Locate the cell with the specified text and output its (x, y) center coordinate. 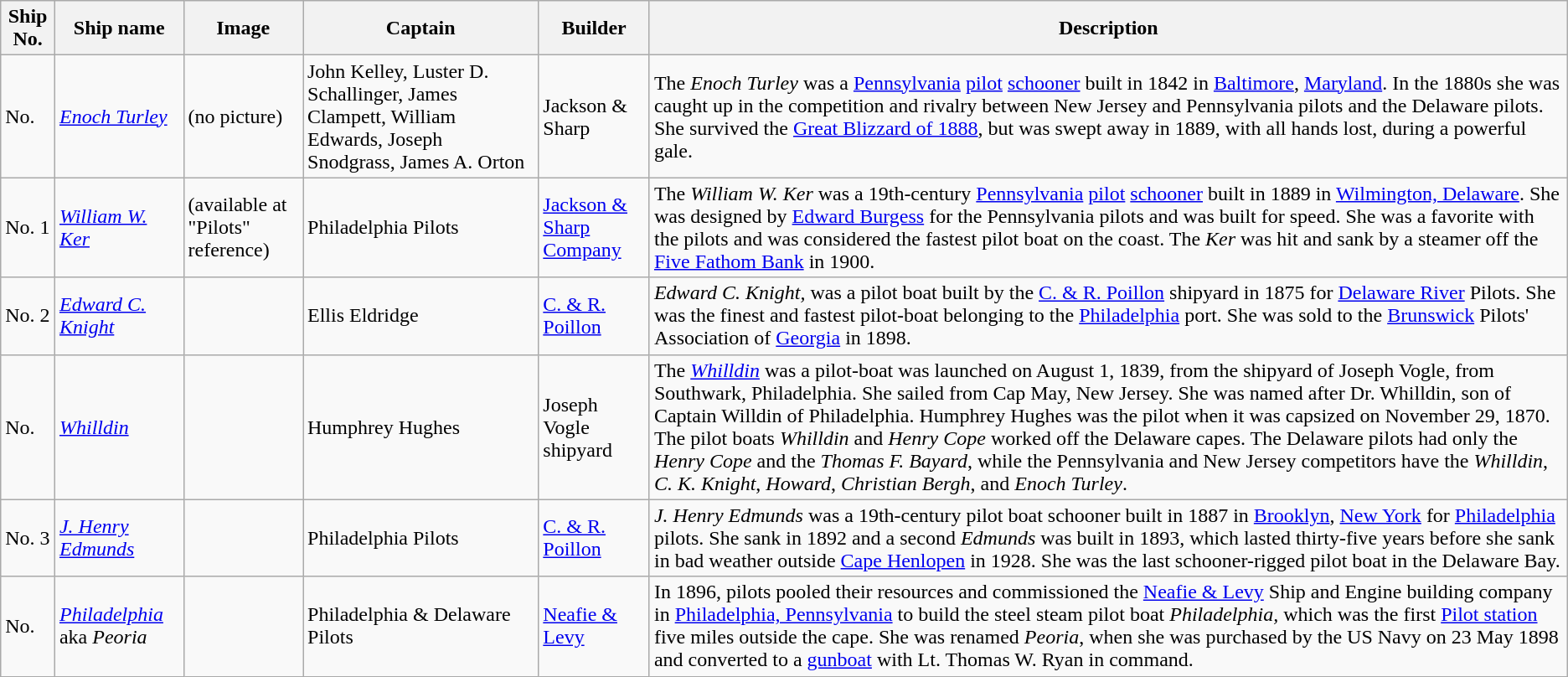
Builder (595, 28)
No. 2 (28, 316)
Enoch Turley (119, 116)
Description (1108, 28)
Philadelphia & Delaware Pilots (420, 627)
John Kelley, Luster D. Schallinger, James Clampett, William Edwards, Joseph Snodgrass, James A. Orton (420, 116)
Edward C. Knight (119, 316)
Humphrey Hughes (420, 427)
Jackson & Sharp (595, 116)
Neafie & Levy (595, 627)
Ship name (119, 28)
Ellis Eldridge (420, 316)
No. 3 (28, 538)
No. 1 (28, 228)
William W. Ker (119, 228)
(no picture) (243, 116)
Ship No. (28, 28)
Philadelphia aka Peoria (119, 627)
Whilldin (119, 427)
Joseph Vogle shipyard (595, 427)
J. Henry Edmunds (119, 538)
Image (243, 28)
Jackson & Sharp Company (595, 228)
Captain (420, 28)
(available at "Pilots" reference) (243, 228)
